Search for the cell housing the specified text and yield its (x, y) center coordinate. 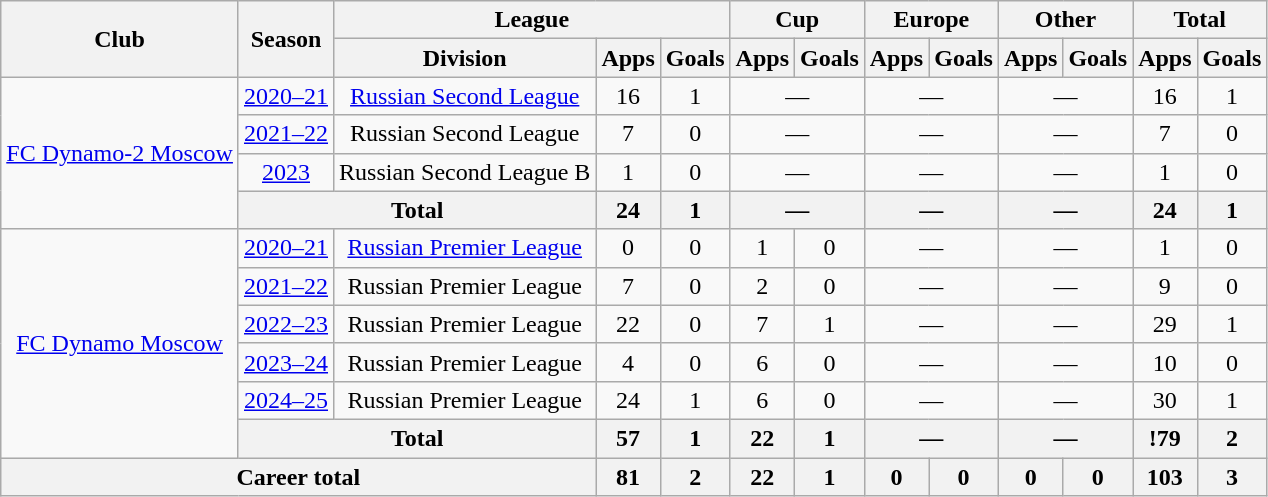
!79 (1165, 438)
57 (628, 438)
Other (1065, 20)
30 (1165, 400)
Europe (931, 20)
103 (1165, 477)
FC Dynamo Moscow (120, 343)
4 (628, 362)
Division (465, 58)
2024–25 (286, 400)
FC Dynamo-2 Moscow (120, 153)
29 (1165, 324)
81 (628, 477)
League (532, 20)
Russian Second League B (465, 172)
3 (1232, 477)
Career total (298, 477)
Cup (797, 20)
10 (1165, 362)
2023–24 (286, 362)
2023 (286, 172)
Season (286, 39)
9 (1165, 286)
Club (120, 39)
2022–23 (286, 324)
